For the text-containing cell, return its midpoint in [X, Y] coordinate format. 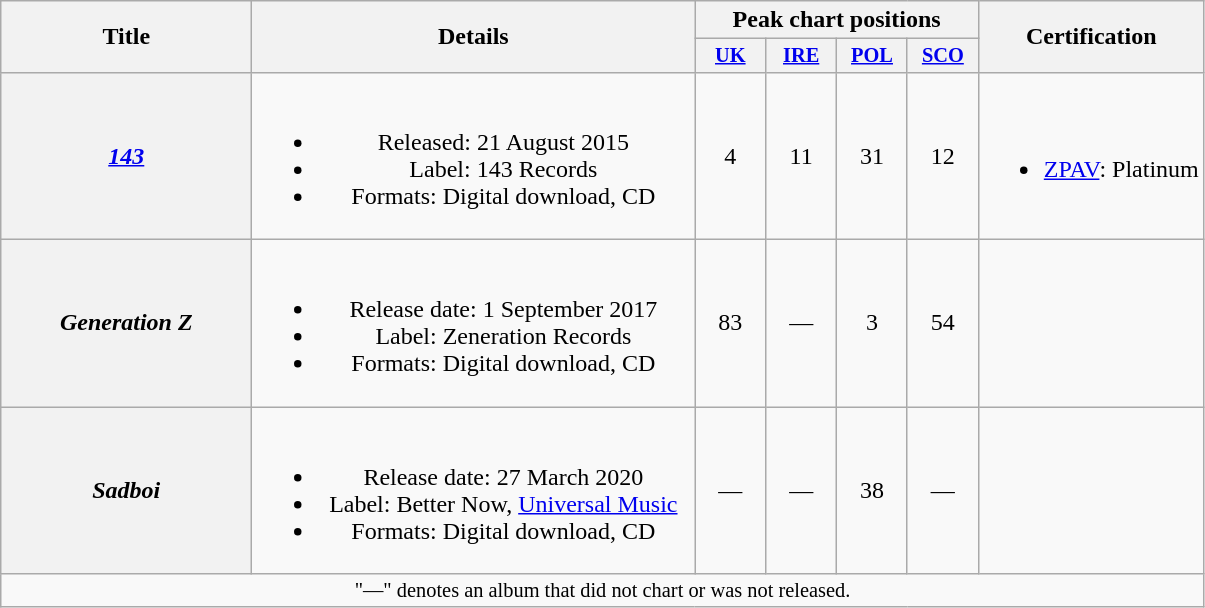
83 [730, 324]
Certification [1091, 37]
SCO [942, 56]
Title [126, 37]
UK [730, 56]
IRE [802, 56]
Sadboi [126, 490]
Details [474, 37]
Release date: 27 March 2020Label: Better Now, Universal MusicFormats: Digital download, CD [474, 490]
38 [872, 490]
Peak chart positions [836, 20]
12 [942, 156]
31 [872, 156]
Release date: 1 September 2017Label: Zeneration RecordsFormats: Digital download, CD [474, 324]
4 [730, 156]
54 [942, 324]
POL [872, 56]
ZPAV: Platinum [1091, 156]
Released: 21 August 2015Label: 143 RecordsFormats: Digital download, CD [474, 156]
3 [872, 324]
143 [126, 156]
11 [802, 156]
Generation Z [126, 324]
"—" denotes an album that did not chart or was not released. [603, 591]
